Scan for the cell matching the given text and deliver its (X, Y) coordinate at center. 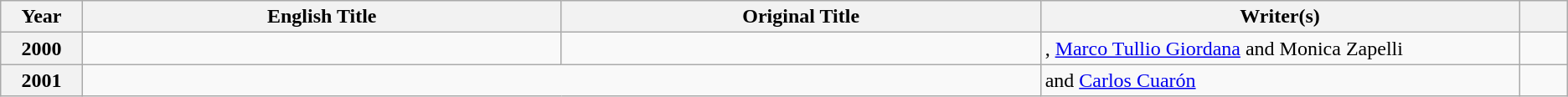
and Carlos Cuarón (1280, 80)
2000 (42, 48)
2001 (42, 80)
Writer(s) (1280, 17)
, Marco Tullio Giordana and Monica Zapelli (1280, 48)
Year (42, 17)
English Title (322, 17)
Original Title (801, 17)
